Capture the cell that displays the provided text and extract its [x, y] central coordinate. 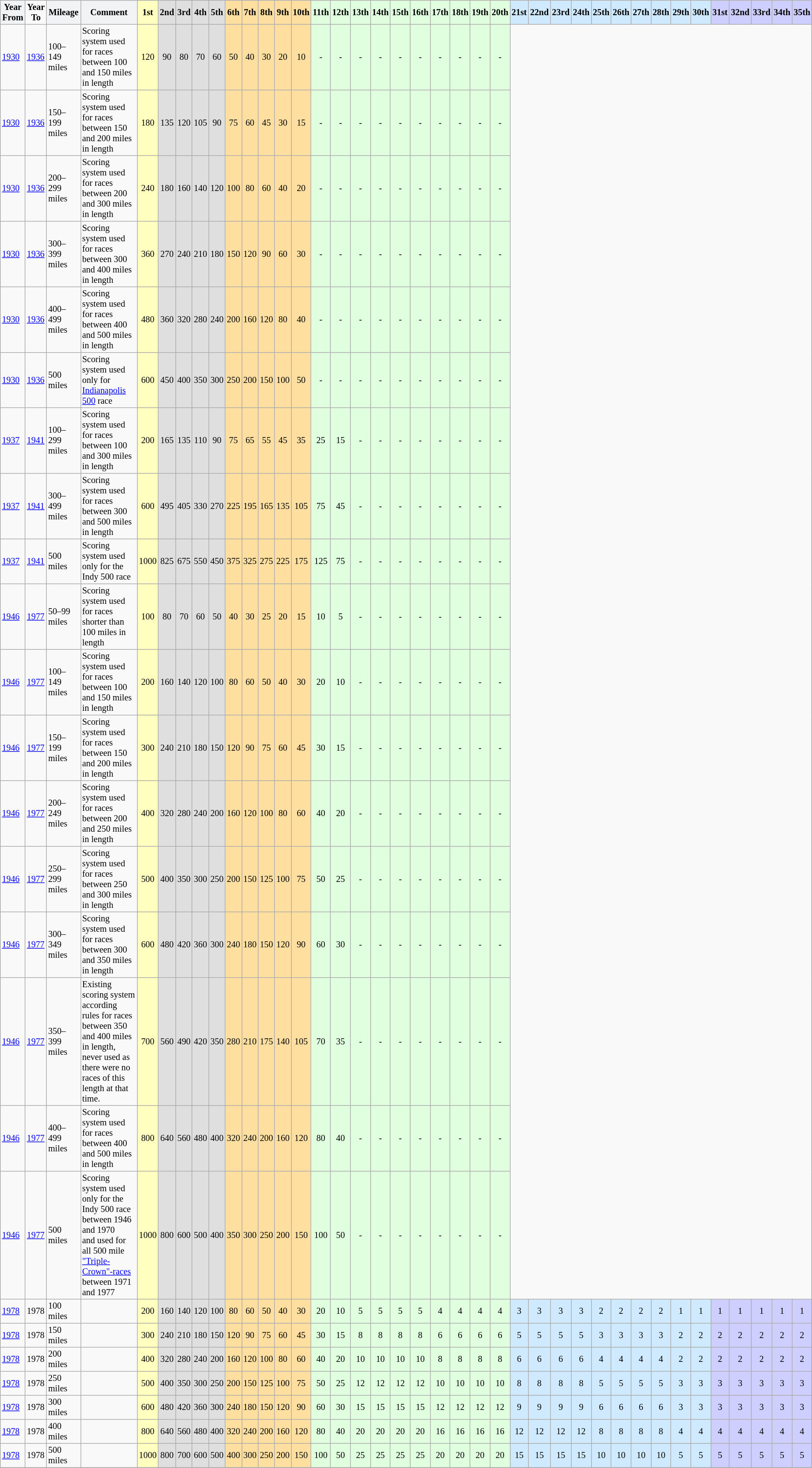
24th [581, 13]
11th [320, 13]
3rd [184, 13]
19th [480, 13]
23rd [561, 13]
550 [201, 561]
250 miles [64, 1384]
400 miles [64, 1432]
9th [283, 13]
65 [250, 441]
200 miles [64, 1359]
26th [621, 13]
Scoring system used for races between 200 and 250 miles in length [109, 813]
Scoring system used for races shorter than 100 miles in length [109, 617]
16th [420, 13]
825 [167, 561]
490 [184, 1042]
100–299 miles [64, 441]
200–299 miles [64, 188]
195 [250, 506]
32nd [741, 13]
1st [148, 13]
330 [201, 506]
150 miles [64, 1335]
Scoring system used only for the Indy 500 race between 1946 and 1970and used for all 500 mile "Triple-Crown"-races between 1971 and 1977 [109, 1235]
28th [661, 13]
6th [233, 13]
25th [601, 13]
5th [217, 13]
7th [250, 13]
50–99 miles [64, 617]
250–299 miles [64, 879]
325 [250, 561]
13th [360, 13]
34th [782, 13]
300 miles [64, 1407]
275 [266, 561]
Existing scoring system according rules for races between 350 and 400 miles in length,never used as there were no races of this length at that time. [109, 1042]
300–399 miles [64, 254]
Scoring system used only for the Indy 500 race [109, 561]
Scoring system used for races between 200 and 300 miles in length [109, 188]
675 [184, 561]
15th [400, 13]
33rd [761, 13]
Scoring system used only for Indianapolis 500 race [109, 380]
375 [233, 561]
21st [520, 13]
Comment [109, 13]
31st [720, 13]
30th [701, 13]
110 [201, 441]
Year To [36, 13]
Year From [13, 13]
55 [266, 441]
27th [641, 13]
Scoring system used for races between 250 and 300 miles in length [109, 879]
4th [201, 13]
405 [184, 506]
20th [500, 13]
300–499 miles [64, 506]
Scoring system used for races between 300 and 500 miles in length [109, 506]
Scoring system used for races between 100 and 300 miles in length [109, 441]
Scoring system used for races between 300 and 400 miles in length [109, 254]
18th [460, 13]
Mileage [64, 13]
100 miles [64, 1311]
200–249 miles [64, 813]
22nd [540, 13]
495 [167, 506]
17th [440, 13]
35th [802, 13]
12th [340, 13]
8th [266, 13]
350–399 miles [64, 1042]
14th [380, 13]
Scoring system used for races between 300 and 350 miles in length [109, 945]
10th [301, 13]
29th [681, 13]
300–349 miles [64, 945]
2nd [167, 13]
